Return (x, y) of the center of cell containing provided text 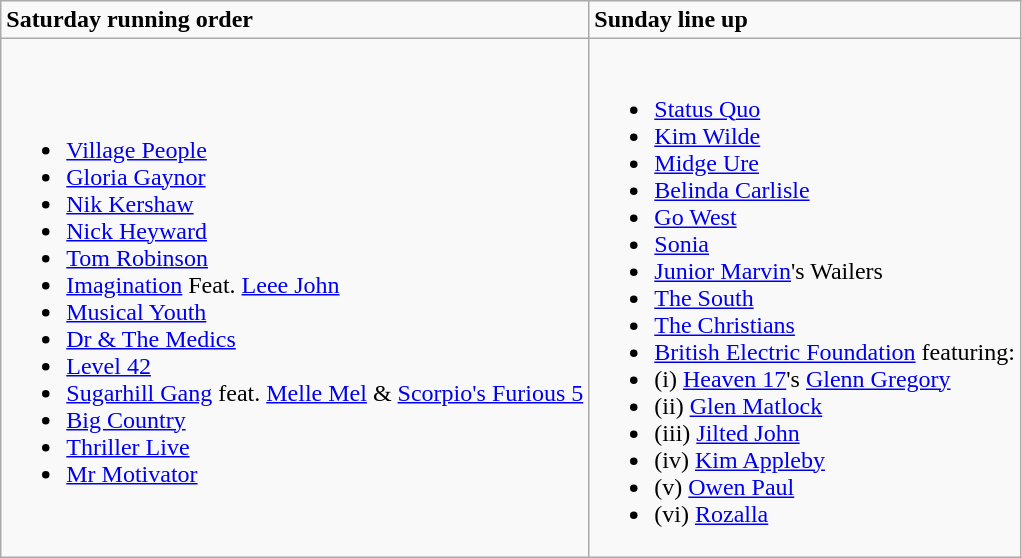
Sunday line up (805, 20)
Saturday running order (295, 20)
